Pinpoint the cell where the given text exists, returning its (X, Y) midpoint coordinate. 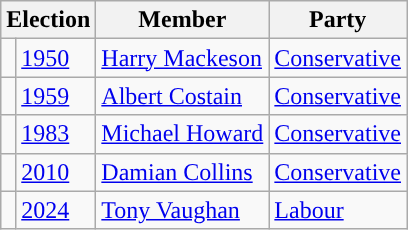
1959 (56, 96)
Damian Collins (182, 172)
2024 (56, 210)
Tony Vaughan (182, 210)
Election (48, 20)
Labour (338, 210)
Harry Mackeson (182, 58)
Party (338, 20)
Member (182, 20)
Albert Costain (182, 96)
1950 (56, 58)
Michael Howard (182, 134)
1983 (56, 134)
2010 (56, 172)
